Pinpoint the cell where the given text exists, returning its [X, Y] midpoint coordinate. 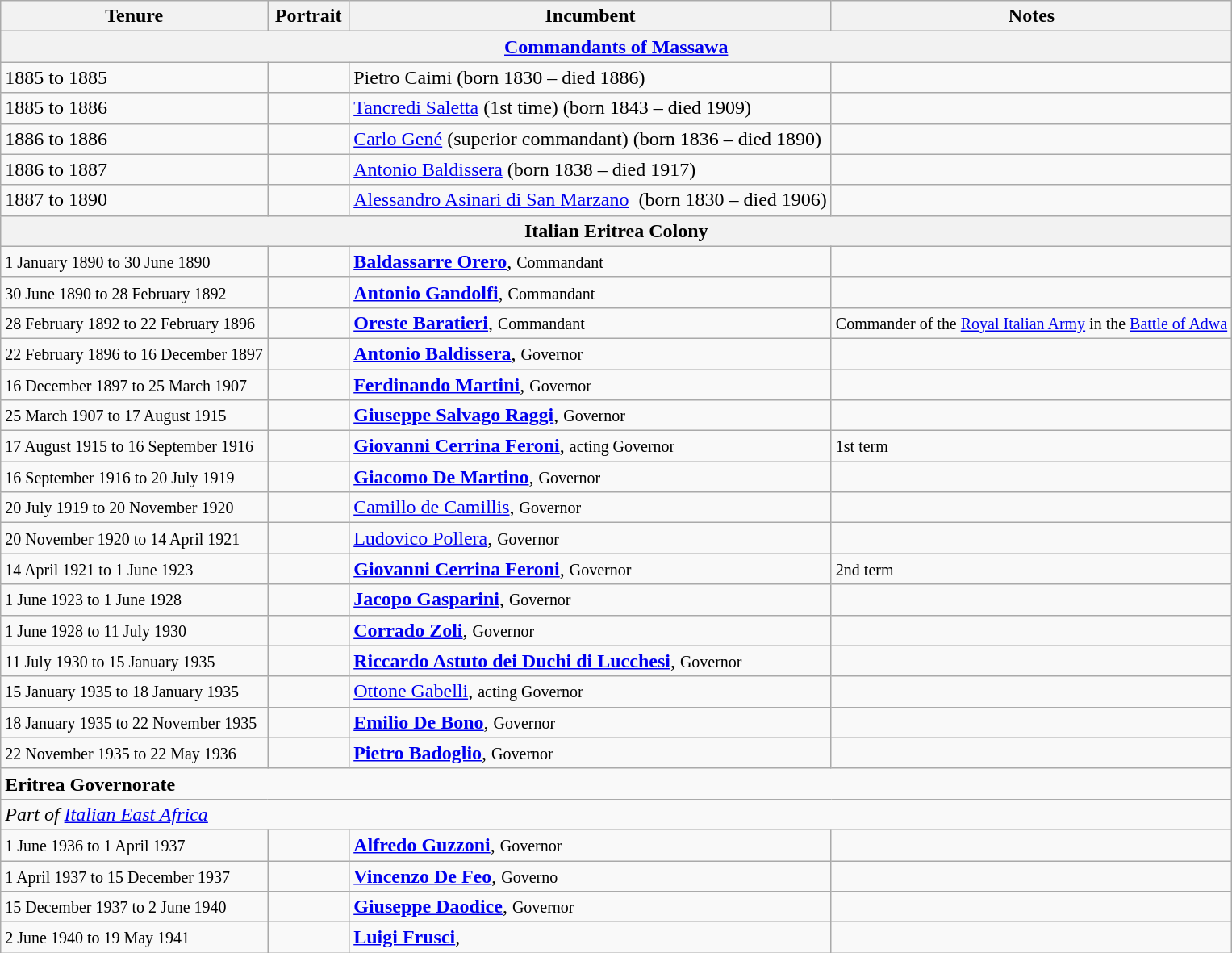
1st term [1031, 446]
Ottone Gabelli, acting Governor [591, 692]
Vincenzo De Feo, Governo [591, 876]
15 January 1935 to 18 January 1935 [134, 692]
22 November 1935 to 22 May 1936 [134, 753]
Emilio De Bono, Governor [591, 722]
1 June 1923 to 1 June 1928 [134, 600]
Eritrea Governorate [616, 784]
Oreste Baratieri, Commandant [591, 323]
30 June 1890 to 28 February 1892 [134, 292]
Corrado Zoli, Governor [591, 630]
1885 to 1886 [134, 108]
Notes [1031, 16]
Commandants of Massawa [616, 47]
Giovanni Cerrina Feroni, acting Governor [591, 446]
28 February 1892 to 22 February 1896 [134, 323]
1 April 1937 to 15 December 1937 [134, 876]
20 July 1919 to 20 November 1920 [134, 508]
Giacomo De Martino, Governor [591, 477]
Italian Eritrea Colony [616, 231]
Antonio Baldissera, Governor [591, 353]
1 January 1890 to 30 June 1890 [134, 261]
Baldassarre Orero, Commandant [591, 261]
15 December 1937 to 2 June 1940 [134, 907]
1885 to 1885 [134, 77]
14 April 1921 to 1 June 1923 [134, 569]
Alessandro Asinari di San Marzano (born 1830 – died 1906) [591, 200]
22 February 1896 to 16 December 1897 [134, 353]
1 June 1936 to 1 April 1937 [134, 845]
Antonio Gandolfi, Commandant [591, 292]
Incumbent [591, 16]
Ludovico Pollera, Governor [591, 538]
Tancredi Saletta (1st time) (born 1843 – died 1909) [591, 108]
Ferdinando Martini, Governor [591, 385]
16 December 1897 to 25 March 1907 [134, 385]
20 November 1920 to 14 April 1921 [134, 538]
Alfredo Guzzoni, Governor [591, 845]
Riccardo Astuto dei Duchi di Lucchesi, Governor [591, 661]
18 January 1935 to 22 November 1935 [134, 722]
Part of Italian East Africa [616, 814]
Pietro Caimi (born 1830 – died 1886) [591, 77]
25 March 1907 to 17 August 1915 [134, 416]
Pietro Badoglio, Governor [591, 753]
16 September 1916 to 20 July 1919 [134, 477]
Giuseppe Daodice, Governor [591, 907]
11 July 1930 to 15 January 1935 [134, 661]
2nd term [1031, 569]
17 August 1915 to 16 September 1916 [134, 446]
Camillo de Camillis, Governor [591, 508]
1886 to 1887 [134, 169]
Luigi Frusci, [591, 938]
Portrait [308, 16]
Antonio Baldissera (born 1838 – died 1917) [591, 169]
Commander of the Royal Italian Army in the Battle of Adwa [1031, 323]
Tenure [134, 16]
1 June 1928 to 11 July 1930 [134, 630]
2 June 1940 to 19 May 1941 [134, 938]
1886 to 1886 [134, 139]
Giuseppe Salvago Raggi, Governor [591, 416]
1887 to 1890 [134, 200]
Giovanni Cerrina Feroni, Governor [591, 569]
Carlo Gené (superior commandant) (born 1836 – died 1890) [591, 139]
Jacopo Gasparini, Governor [591, 600]
